Return the [X, Y] coordinate for the center point of the cell that contains the specified text.  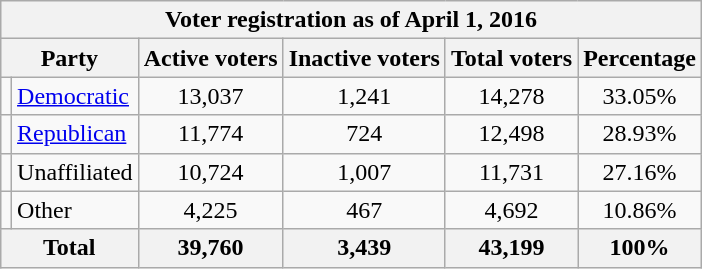
28.93% [640, 134]
12,498 [511, 134]
1,241 [364, 96]
11,731 [511, 172]
10.86% [640, 210]
Percentage [640, 58]
Inactive voters [364, 58]
11,774 [210, 134]
Active voters [210, 58]
33.05% [640, 96]
724 [364, 134]
Voter registration as of April 1, 2016 [350, 20]
3,439 [364, 248]
Unaffiliated [76, 172]
Other [76, 210]
Total [69, 248]
Total voters [511, 58]
1,007 [364, 172]
10,724 [210, 172]
467 [364, 210]
100% [640, 248]
4,225 [210, 210]
13,037 [210, 96]
39,760 [210, 248]
43,199 [511, 248]
Democratic [76, 96]
14,278 [511, 96]
4,692 [511, 210]
Party [69, 58]
27.16% [640, 172]
Republican [76, 134]
